Return the (X, Y) coordinate for the center point of the cell that contains the specified text.  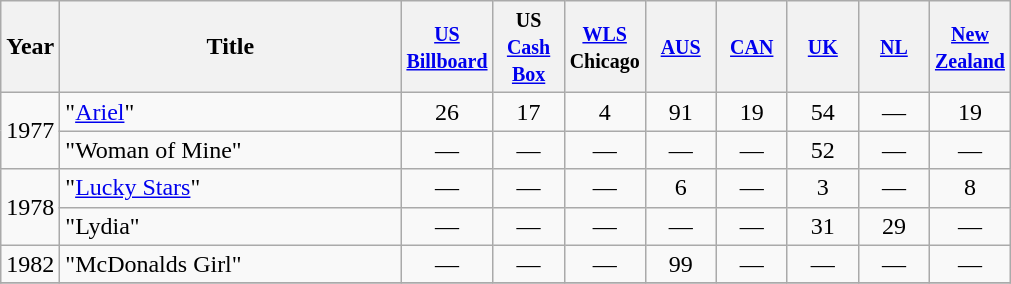
"Lucky Stars" (230, 188)
1977 (30, 131)
26 (447, 112)
31 (822, 226)
54 (822, 112)
29 (894, 226)
Title (230, 47)
52 (822, 150)
91 (680, 112)
99 (680, 264)
1978 (30, 207)
4 (604, 112)
6 (680, 188)
AUS (680, 47)
1982 (30, 264)
UK (822, 47)
17 (528, 112)
NL (894, 47)
8 (970, 188)
3 (822, 188)
US Billboard (447, 47)
Year (30, 47)
WLS Chicago (604, 47)
US Cash Box (528, 47)
New Zealand (970, 47)
"Ariel" (230, 112)
"Lydia" (230, 226)
"McDonalds Girl" (230, 264)
"Woman of Mine" (230, 150)
CAN (752, 47)
